For the text-containing cell, return its midpoint in [X, Y] coordinate format. 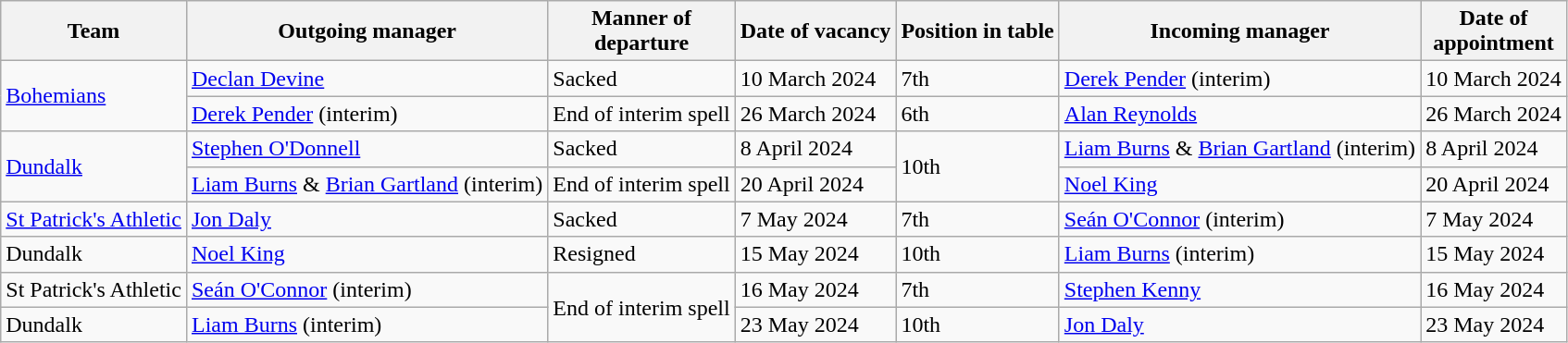
Resigned [641, 254]
Outgoing manager [367, 31]
Team [94, 31]
Date of vacancy [815, 31]
Declan Devine [367, 79]
6th [977, 114]
Stephen Kenny [1239, 289]
Manner ofdeparture [641, 31]
Incoming manager [1239, 31]
Alan Reynolds [1239, 114]
Stephen O'Donnell [367, 149]
Position in table [977, 31]
Bohemians [94, 96]
Date ofappointment [1494, 31]
